From the cell containing the given text, extract its center point as (X, Y) coordinate. 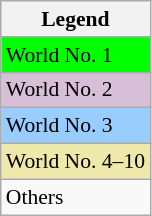
Others (76, 197)
World No. 3 (76, 126)
World No. 1 (76, 55)
Legend (76, 19)
World No. 4–10 (76, 162)
World No. 2 (76, 90)
